Capture the cell that displays the provided text and extract its (x, y) central coordinate. 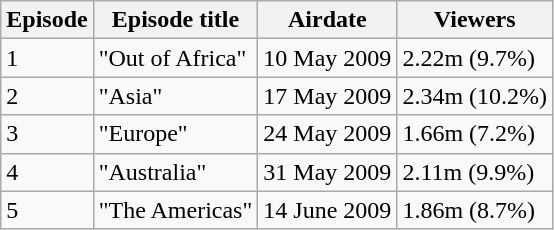
2.22m (9.7%) (475, 58)
2.34m (10.2%) (475, 96)
24 May 2009 (328, 134)
17 May 2009 (328, 96)
1 (47, 58)
Viewers (475, 20)
2.11m (9.9%) (475, 172)
1.86m (8.7%) (475, 210)
Episode title (176, 20)
"Australia" (176, 172)
Episode (47, 20)
10 May 2009 (328, 58)
4 (47, 172)
2 (47, 96)
14 June 2009 (328, 210)
"Europe" (176, 134)
5 (47, 210)
"The Americas" (176, 210)
3 (47, 134)
"Out of Africa" (176, 58)
Airdate (328, 20)
31 May 2009 (328, 172)
"Asia" (176, 96)
1.66m (7.2%) (475, 134)
